Scan for the cell matching the given text and deliver its [x, y] coordinate at center. 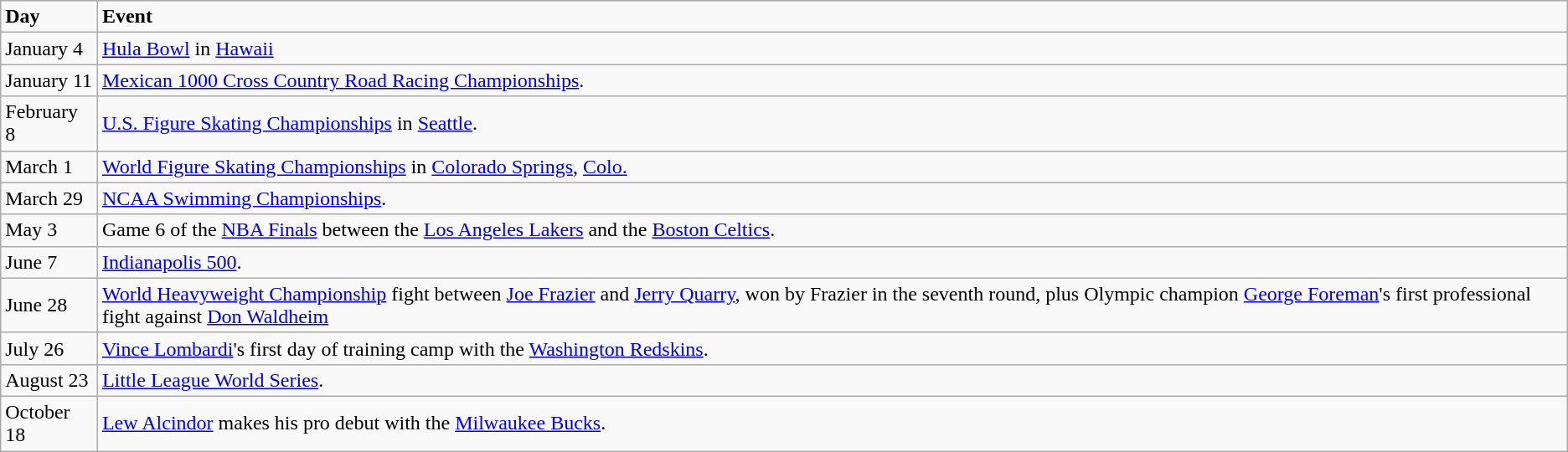
Lew Alcindor makes his pro debut with the Milwaukee Bucks. [833, 424]
January 11 [49, 80]
July 26 [49, 348]
Hula Bowl in Hawaii [833, 49]
January 4 [49, 49]
Little League World Series. [833, 380]
Mexican 1000 Cross Country Road Racing Championships. [833, 80]
U.S. Figure Skating Championships in Seattle. [833, 124]
Event [833, 17]
May 3 [49, 230]
March 29 [49, 198]
August 23 [49, 380]
June 28 [49, 305]
June 7 [49, 262]
March 1 [49, 167]
NCAA Swimming Championships. [833, 198]
Game 6 of the NBA Finals between the Los Angeles Lakers and the Boston Celtics. [833, 230]
October 18 [49, 424]
Vince Lombardi's first day of training camp with the Washington Redskins. [833, 348]
February 8 [49, 124]
Indianapolis 500. [833, 262]
World Figure Skating Championships in Colorado Springs, Colo. [833, 167]
Day [49, 17]
